Extract the [X, Y] coordinate from the center of the cell holding the provided text.  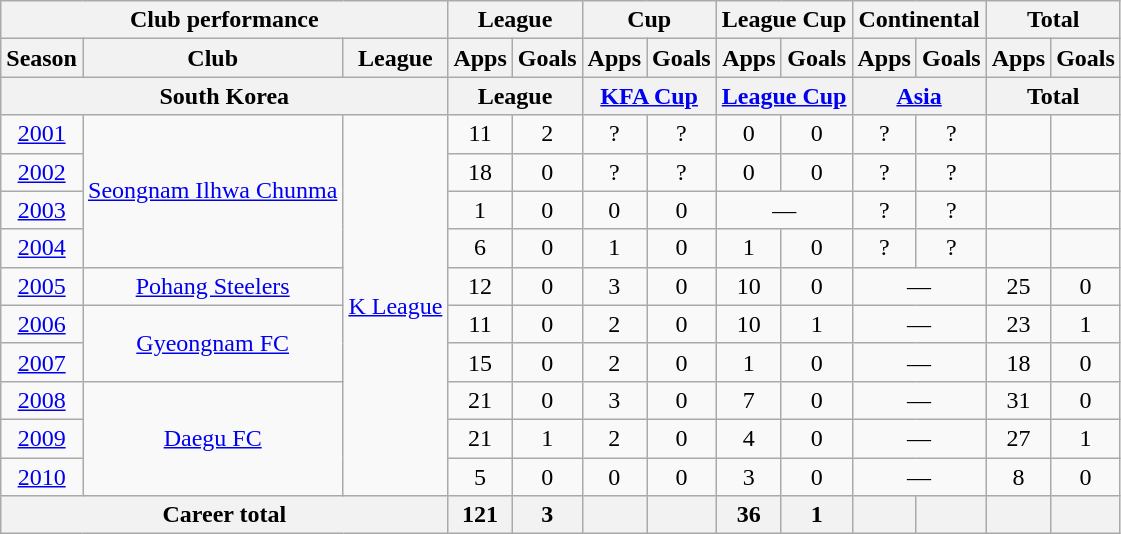
Pohang Steelers [212, 286]
2009 [42, 438]
2008 [42, 400]
Club [212, 58]
Seongnam Ilhwa Chunma [212, 191]
K League [396, 306]
2002 [42, 172]
Cup [649, 20]
Club performance [224, 20]
2004 [42, 248]
6 [480, 248]
12 [480, 286]
2001 [42, 134]
Daegu FC [212, 438]
36 [748, 515]
23 [1018, 324]
8 [1018, 477]
25 [1018, 286]
2003 [42, 210]
2010 [42, 477]
31 [1018, 400]
27 [1018, 438]
Asia [919, 96]
4 [748, 438]
Gyeongnam FC [212, 343]
Continental [919, 20]
KFA Cup [649, 96]
7 [748, 400]
121 [480, 515]
2005 [42, 286]
2006 [42, 324]
Career total [224, 515]
Season [42, 58]
South Korea [224, 96]
5 [480, 477]
15 [480, 362]
2007 [42, 362]
